Capture the cell that displays the provided text and extract its [X, Y] central coordinate. 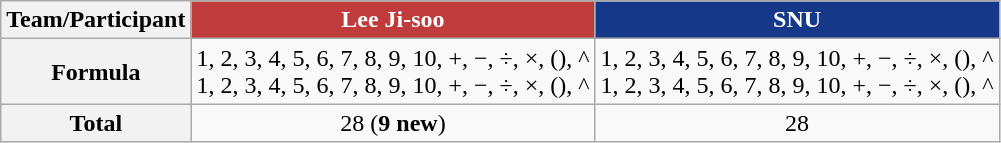
28 [797, 123]
SNU [797, 20]
Formula [96, 72]
28 (9 new) [393, 123]
Total [96, 123]
Team/Participant [96, 20]
Lee Ji-soo [393, 20]
